Locate the cell with the specified text and output its [x, y] center coordinate. 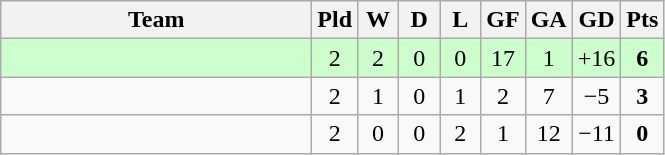
−11 [596, 134]
Team [156, 20]
3 [642, 96]
W [378, 20]
+16 [596, 58]
GA [548, 20]
GD [596, 20]
17 [503, 58]
L [460, 20]
D [420, 20]
Pts [642, 20]
−5 [596, 96]
7 [548, 96]
Pld [335, 20]
12 [548, 134]
GF [503, 20]
6 [642, 58]
